Locate the cell with the specified text and output its [x, y] center coordinate. 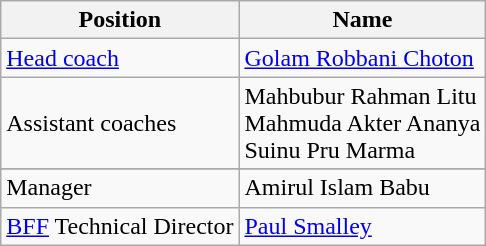
Head coach [120, 58]
Mahbubur Rahman Litu Mahmuda Akter Ananya Suinu Pru Marma [362, 123]
Golam Robbani Choton [362, 58]
Name [362, 20]
BFF Technical Director [120, 226]
Assistant coaches [120, 123]
Position [120, 20]
Manager [120, 188]
Paul Smalley [362, 226]
Amirul Islam Babu [362, 188]
